Scan for the cell matching the given text and deliver its [X, Y] coordinate at center. 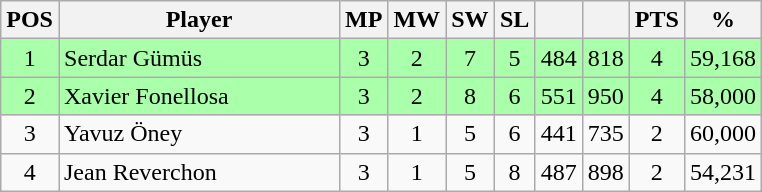
Jean Reverchon [198, 172]
950 [606, 96]
SW [470, 20]
484 [558, 58]
818 [606, 58]
58,000 [722, 96]
441 [558, 134]
Yavuz Öney [198, 134]
SL [514, 20]
551 [558, 96]
Xavier Fonellosa [198, 96]
735 [606, 134]
7 [470, 58]
POS [30, 20]
487 [558, 172]
898 [606, 172]
60,000 [722, 134]
% [722, 20]
54,231 [722, 172]
Player [198, 20]
MW [417, 20]
MP [364, 20]
Serdar Gümüs [198, 58]
PTS [656, 20]
59,168 [722, 58]
